Provide the (X, Y) coordinate of the cell's center where the given text is located.  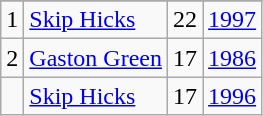
Gaston Green (96, 58)
2 (12, 58)
1996 (232, 96)
1 (12, 20)
1997 (232, 20)
1986 (232, 58)
22 (186, 20)
